Scan for the cell matching the given text and deliver its [X, Y] coordinate at center. 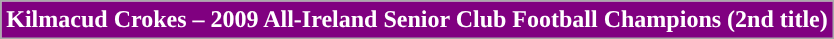
Kilmacud Crokes – 2009 All-Ireland Senior Club Football Champions (2nd title) [417, 20]
